Extract the (x, y) coordinate from the center of the cell holding the provided text.  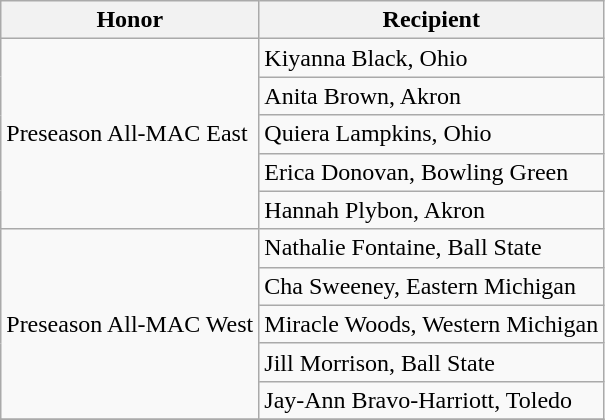
Jay-Ann Bravo-Harriott, Toledo (432, 400)
Recipient (432, 20)
Preseason All-MAC West (130, 324)
Kiyanna Black, Ohio (432, 58)
Nathalie Fontaine, Ball State (432, 248)
Cha Sweeney, Eastern Michigan (432, 286)
Preseason All-MAC East (130, 134)
Quiera Lampkins, Ohio (432, 134)
Jill Morrison, Ball State (432, 362)
Hannah Plybon, Akron (432, 210)
Miracle Woods, Western Michigan (432, 324)
Anita Brown, Akron (432, 96)
Erica Donovan, Bowling Green (432, 172)
Honor (130, 20)
